Return [x, y] of the center of cell containing provided text 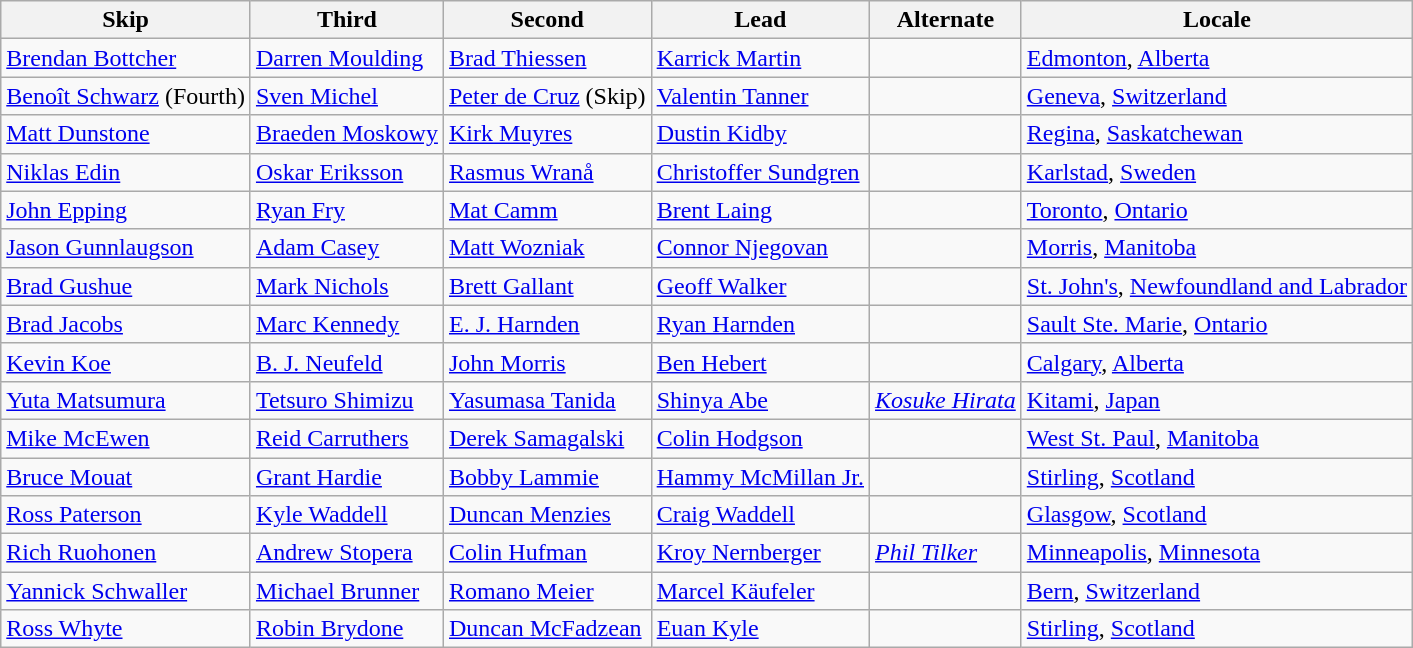
Andrew Stopera [346, 553]
Romano Meier [547, 591]
Third [346, 20]
Morris, Manitoba [1216, 248]
Jason Gunnlaugson [126, 248]
Minneapolis, Minnesota [1216, 553]
Lead [760, 20]
Brent Laing [760, 210]
Marc Kennedy [346, 324]
Alternate [946, 20]
Mat Camm [547, 210]
Kirk Muyres [547, 134]
Sven Michel [346, 96]
Braeden Moskowy [346, 134]
Adam Casey [346, 248]
Niklas Edin [126, 172]
Christoffer Sundgren [760, 172]
Toronto, Ontario [1216, 210]
Mark Nichols [346, 286]
Karrick Martin [760, 58]
Matt Wozniak [547, 248]
Edmonton, Alberta [1216, 58]
Shinya Abe [760, 400]
Kitami, Japan [1216, 400]
Rich Ruohonen [126, 553]
Kosuke Hirata [946, 400]
Kroy Nernberger [760, 553]
Bruce Mouat [126, 477]
Colin Hodgson [760, 438]
Second [547, 20]
Glasgow, Scotland [1216, 515]
Duncan Menzies [547, 515]
Brad Gushue [126, 286]
Matt Dunstone [126, 134]
Kyle Waddell [346, 515]
Regina, Saskatchewan [1216, 134]
Ross Paterson [126, 515]
Skip [126, 20]
Reid Carruthers [346, 438]
Bern, Switzerland [1216, 591]
Brett Gallant [547, 286]
Brad Jacobs [126, 324]
Ryan Harnden [760, 324]
Yannick Schwaller [126, 591]
Marcel Käufeler [760, 591]
Kevin Koe [126, 362]
Tetsuro Shimizu [346, 400]
E. J. Harnden [547, 324]
Karlstad, Sweden [1216, 172]
Bobby Lammie [547, 477]
Euan Kyle [760, 629]
Brendan Bottcher [126, 58]
Duncan McFadzean [547, 629]
Geneva, Switzerland [1216, 96]
Craig Waddell [760, 515]
Benoît Schwarz (Fourth) [126, 96]
Darren Moulding [346, 58]
Derek Samagalski [547, 438]
Calgary, Alberta [1216, 362]
Yuta Matsumura [126, 400]
Ross Whyte [126, 629]
Yasumasa Tanida [547, 400]
John Epping [126, 210]
Dustin Kidby [760, 134]
Locale [1216, 20]
Hammy McMillan Jr. [760, 477]
Ben Hebert [760, 362]
Rasmus Wranå [547, 172]
Connor Njegovan [760, 248]
Peter de Cruz (Skip) [547, 96]
St. John's, Newfoundland and Labrador [1216, 286]
Phil Tilker [946, 553]
Mike McEwen [126, 438]
Michael Brunner [346, 591]
Oskar Eriksson [346, 172]
Sault Ste. Marie, Ontario [1216, 324]
Ryan Fry [346, 210]
Valentin Tanner [760, 96]
Geoff Walker [760, 286]
Colin Hufman [547, 553]
West St. Paul, Manitoba [1216, 438]
B. J. Neufeld [346, 362]
Brad Thiessen [547, 58]
Grant Hardie [346, 477]
John Morris [547, 362]
Robin Brydone [346, 629]
